Provide the [x, y] coordinate of the cell's center where the given text is located.  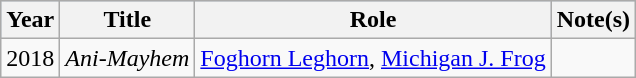
Ani-Mayhem [128, 58]
Note(s) [593, 20]
Title [128, 20]
Foghorn Leghorn, Michigan J. Frog [373, 58]
2018 [30, 58]
Year [30, 20]
Role [373, 20]
